Locate the cell with the specified text and output its [x, y] center coordinate. 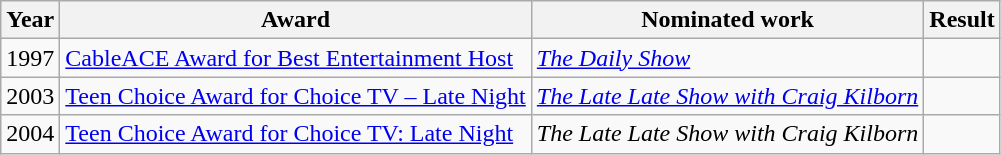
Award [296, 20]
Result [962, 20]
2003 [30, 96]
Nominated work [727, 20]
Teen Choice Award for Choice TV – Late Night [296, 96]
2004 [30, 134]
1997 [30, 58]
The Daily Show [727, 58]
Year [30, 20]
Teen Choice Award for Choice TV: Late Night [296, 134]
CableACE Award for Best Entertainment Host [296, 58]
